Provide the [x, y] coordinate of the cell's center where the given text is located.  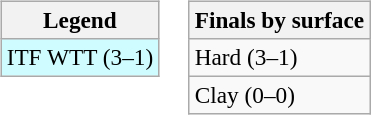
Hard (3–1) [279, 57]
Legend [80, 20]
Clay (0–0) [279, 95]
ITF WTT (3–1) [80, 57]
Finals by surface [279, 20]
